Provide the [X, Y] coordinate of the cell's center where the given text is located.  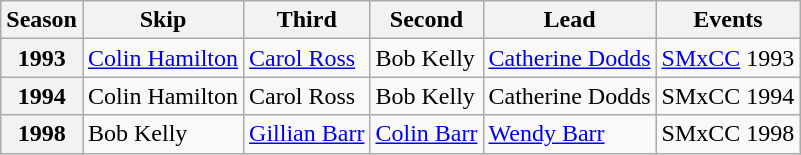
Season [42, 20]
Skip [162, 20]
Second [426, 20]
Third [307, 20]
Colin Barr [426, 134]
Gillian Barr [307, 134]
Wendy Barr [570, 134]
SMxCC 1994 [728, 96]
SMxCC 1998 [728, 134]
SMxCC 1993 [728, 58]
1993 [42, 58]
1998 [42, 134]
Lead [570, 20]
1994 [42, 96]
Events [728, 20]
